Identify which cell holds the provided text, then report its [X, Y] central coordinate. 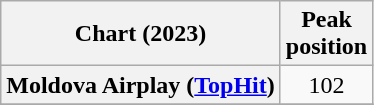
Moldova Airplay (TopHit) [141, 85]
102 [326, 85]
Peakposition [326, 34]
Chart (2023) [141, 34]
